Find where the given text appears and provide that cell's center as (X, Y) coordinate. 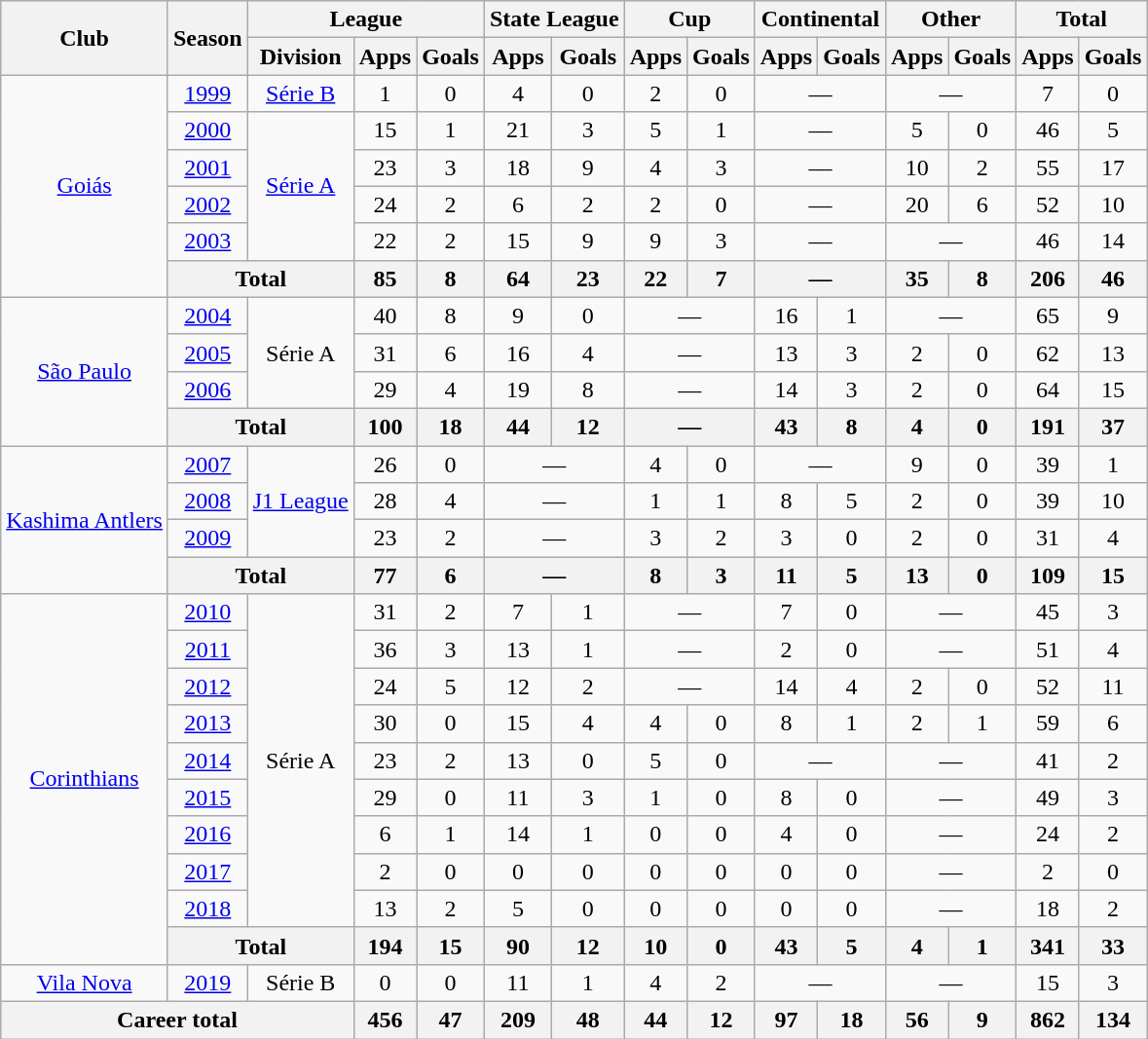
J1 League (300, 501)
2001 (207, 167)
17 (1113, 167)
47 (451, 1020)
21 (518, 130)
Goiás (85, 186)
62 (1048, 353)
40 (385, 315)
97 (786, 1020)
41 (1048, 761)
49 (1048, 798)
2011 (207, 649)
Career total (177, 1020)
36 (385, 649)
209 (518, 1020)
State League (554, 19)
Division (300, 56)
2016 (207, 835)
Vila Nova (85, 983)
51 (1048, 649)
2003 (207, 241)
191 (1048, 427)
2019 (207, 983)
2014 (207, 761)
33 (1113, 946)
85 (385, 278)
19 (518, 390)
206 (1048, 278)
341 (1048, 946)
35 (916, 278)
65 (1048, 315)
28 (385, 501)
26 (385, 464)
30 (385, 724)
2008 (207, 501)
Continental (820, 19)
2017 (207, 872)
100 (385, 427)
37 (1113, 427)
League (366, 19)
Cup (689, 19)
194 (385, 946)
2015 (207, 798)
Season (207, 38)
456 (385, 1020)
2005 (207, 353)
2002 (207, 204)
2010 (207, 612)
109 (1048, 575)
2009 (207, 538)
2012 (207, 686)
55 (1048, 167)
2018 (207, 909)
São Paulo (85, 371)
Kashima Antlers (85, 520)
Other (950, 19)
1999 (207, 93)
Corinthians (85, 779)
56 (916, 1020)
2007 (207, 464)
134 (1113, 1020)
45 (1048, 612)
59 (1048, 724)
77 (385, 575)
862 (1048, 1020)
2000 (207, 130)
Club (85, 38)
2006 (207, 390)
20 (916, 204)
2004 (207, 315)
2013 (207, 724)
90 (518, 946)
48 (588, 1020)
